Determine the [X, Y] coordinate at the center of the cell enclosing the given text.  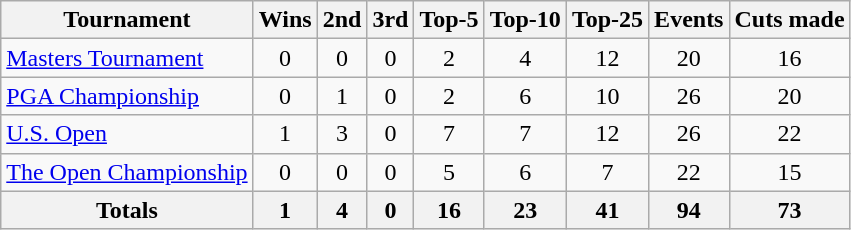
Top-25 [607, 20]
3 [342, 134]
Wins [285, 20]
2nd [342, 20]
Top-10 [525, 20]
U.S. Open [127, 134]
5 [449, 172]
73 [790, 210]
Tournament [127, 20]
PGA Championship [127, 96]
41 [607, 210]
94 [689, 210]
Top-5 [449, 20]
10 [607, 96]
23 [525, 210]
3rd [390, 20]
15 [790, 172]
Events [689, 20]
The Open Championship [127, 172]
Masters Tournament [127, 58]
Cuts made [790, 20]
Totals [127, 210]
